Determine the (x, y) coordinate at the center of the cell enclosing the given text.  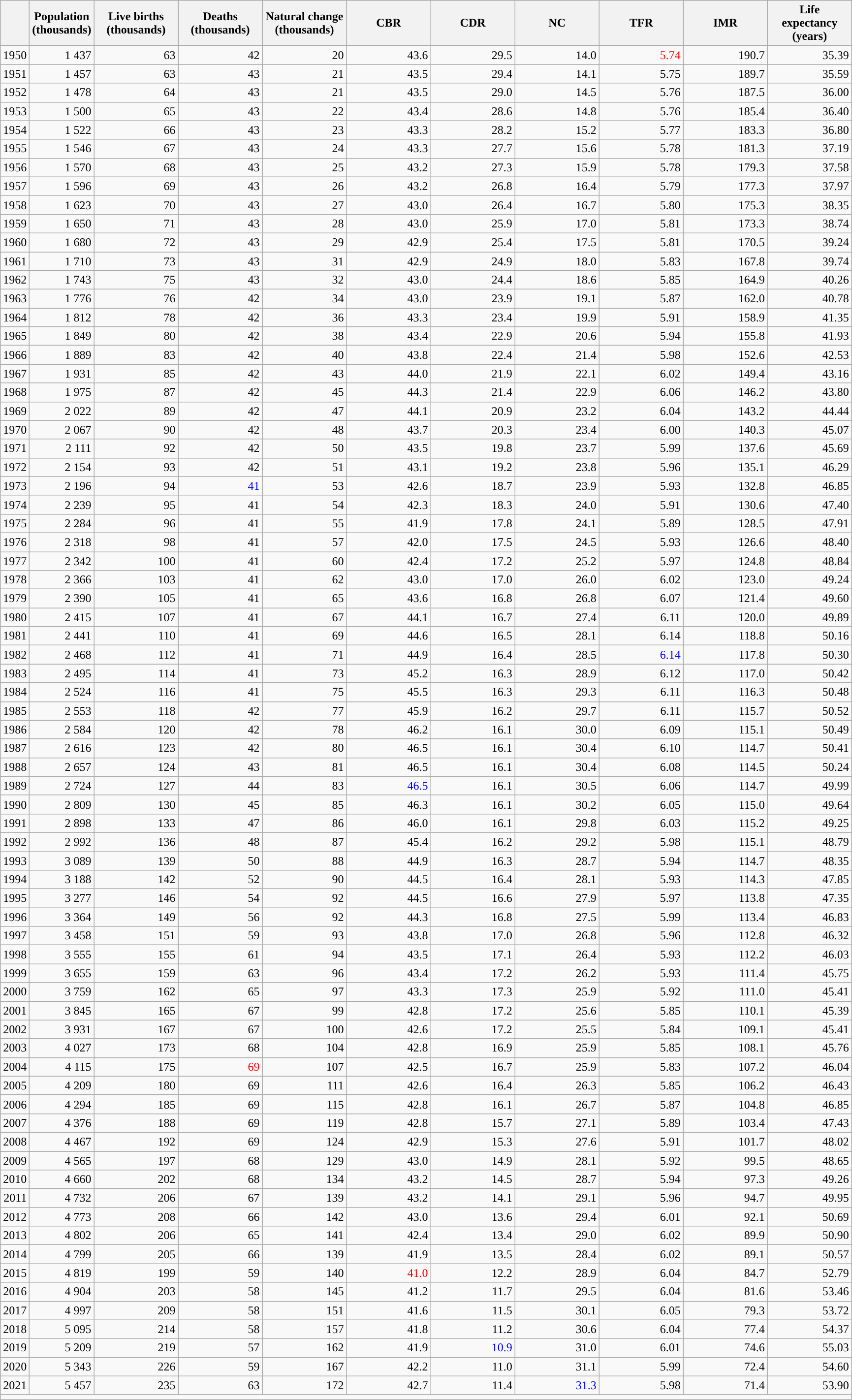
2019 (15, 1348)
181.3 (726, 149)
45.9 (389, 711)
Population(thousands) (62, 23)
49.89 (809, 617)
115.7 (726, 711)
52 (221, 880)
41.35 (809, 318)
108.1 (726, 1048)
46.32 (809, 936)
43.7 (389, 430)
1 710 (62, 261)
1 522 (62, 130)
28.5 (557, 655)
111.0 (726, 992)
81.6 (726, 1292)
2 495 (62, 673)
NC (557, 23)
18.3 (473, 505)
2 342 (62, 561)
71.4 (726, 1385)
4 819 (62, 1273)
18.0 (557, 261)
121.4 (726, 599)
14.8 (557, 111)
158.9 (726, 318)
42.0 (389, 542)
226 (136, 1367)
1994 (15, 880)
48.35 (809, 861)
114 (136, 673)
11.2 (473, 1329)
27.7 (473, 149)
15.2 (557, 130)
2014 (15, 1254)
24.1 (557, 523)
45.69 (809, 448)
26 (304, 186)
40.26 (809, 280)
77 (304, 711)
27.3 (473, 167)
2020 (15, 1367)
13.6 (473, 1217)
43.1 (389, 467)
124.8 (726, 561)
1981 (15, 636)
1970 (15, 430)
1 849 (62, 336)
149.4 (726, 374)
1 931 (62, 374)
41.93 (809, 336)
1 812 (62, 318)
99.5 (726, 1160)
55 (304, 523)
2 524 (62, 692)
26.3 (557, 1085)
30.5 (557, 786)
2 553 (62, 711)
48.40 (809, 542)
114.3 (726, 880)
127 (136, 786)
1 743 (62, 280)
48.65 (809, 1160)
4 115 (62, 1067)
6.10 (641, 748)
1975 (15, 523)
180 (136, 1085)
145 (304, 1292)
47.91 (809, 523)
4 732 (62, 1198)
31.1 (557, 1367)
2 111 (62, 448)
42.3 (389, 505)
13.4 (473, 1236)
23.7 (557, 448)
27.4 (557, 617)
6.03 (641, 823)
111 (304, 1085)
134 (304, 1179)
37.19 (809, 149)
76 (136, 299)
2007 (15, 1123)
1983 (15, 673)
235 (136, 1385)
103.4 (726, 1123)
5.75 (641, 74)
39.74 (809, 261)
44.44 (809, 411)
4 209 (62, 1085)
1956 (15, 167)
1957 (15, 186)
53.90 (809, 1385)
1991 (15, 823)
1972 (15, 467)
46.83 (809, 917)
202 (136, 1179)
1954 (15, 130)
34 (304, 299)
1985 (15, 711)
2011 (15, 1198)
47.40 (809, 505)
107.2 (726, 1067)
2006 (15, 1104)
50.57 (809, 1254)
113.8 (726, 898)
6.09 (641, 730)
146 (136, 898)
95 (136, 505)
29.3 (557, 692)
28.6 (473, 111)
44 (221, 786)
19.9 (557, 318)
118 (136, 711)
22 (304, 111)
209 (136, 1310)
1996 (15, 917)
36.80 (809, 130)
53.72 (809, 1310)
1976 (15, 542)
35.39 (809, 55)
6.00 (641, 430)
30.2 (557, 804)
53 (304, 486)
26.0 (557, 580)
24.0 (557, 505)
28 (304, 223)
19.1 (557, 299)
CBR (389, 23)
15.6 (557, 149)
5 209 (62, 1348)
74.6 (726, 1348)
129 (304, 1160)
1967 (15, 374)
1 457 (62, 74)
2018 (15, 1329)
41.0 (389, 1273)
1986 (15, 730)
36.40 (809, 111)
50.49 (809, 730)
1952 (15, 93)
2 657 (62, 767)
5.74 (641, 55)
1965 (15, 336)
50.24 (809, 767)
16.5 (473, 636)
29.7 (557, 711)
2002 (15, 1029)
173 (136, 1048)
28.4 (557, 1254)
20.6 (557, 336)
1982 (15, 655)
219 (136, 1348)
149 (136, 917)
11.4 (473, 1385)
128.5 (726, 523)
2 441 (62, 636)
2000 (15, 992)
44.0 (389, 374)
47.43 (809, 1123)
24 (304, 149)
162.0 (726, 299)
199 (136, 1273)
1969 (15, 411)
1 546 (62, 149)
70 (136, 205)
2005 (15, 1085)
29.8 (557, 823)
185 (136, 1104)
1998 (15, 955)
64 (136, 93)
27.1 (557, 1123)
3 277 (62, 898)
1 680 (62, 242)
170.5 (726, 242)
120 (136, 730)
45.39 (809, 1011)
36.00 (809, 93)
2 415 (62, 617)
188 (136, 1123)
1951 (15, 74)
1961 (15, 261)
5.84 (641, 1029)
50.69 (809, 1217)
97 (304, 992)
112.8 (726, 936)
140 (304, 1273)
81 (304, 767)
38.74 (809, 223)
2 724 (62, 786)
41.6 (389, 1310)
112.2 (726, 955)
46.03 (809, 955)
2 022 (62, 411)
140.3 (726, 430)
18.6 (557, 280)
50.52 (809, 711)
27.6 (557, 1142)
104 (304, 1048)
2015 (15, 1273)
1958 (15, 205)
155 (136, 955)
23.8 (557, 467)
37.97 (809, 186)
49.26 (809, 1179)
5 343 (62, 1367)
1966 (15, 355)
4 294 (62, 1104)
88 (304, 861)
41.2 (389, 1292)
2004 (15, 1067)
2 318 (62, 542)
117.0 (726, 673)
Life expectancy (years) (809, 23)
2 196 (62, 486)
141 (304, 1236)
3 188 (62, 880)
21.9 (473, 374)
15.9 (557, 167)
14.0 (557, 55)
49.95 (809, 1198)
2021 (15, 1385)
11.0 (473, 1367)
2016 (15, 1292)
24.4 (473, 280)
25.6 (557, 1011)
53.46 (809, 1292)
Deaths (thousands) (221, 23)
94.7 (726, 1198)
19.2 (473, 467)
Live births (thousands) (136, 23)
1980 (15, 617)
1959 (15, 223)
38 (304, 336)
49.24 (809, 580)
56 (221, 917)
1 650 (62, 223)
214 (136, 1329)
109.1 (726, 1029)
4 773 (62, 1217)
5.80 (641, 205)
45.76 (809, 1048)
115.2 (726, 823)
157 (304, 1329)
25.2 (557, 561)
29.1 (557, 1198)
1987 (15, 748)
1 570 (62, 167)
42.53 (809, 355)
197 (136, 1160)
103 (136, 580)
123 (136, 748)
2 616 (62, 748)
183.3 (726, 130)
25.5 (557, 1029)
26.2 (557, 973)
18.7 (473, 486)
46.43 (809, 1085)
42.2 (389, 1367)
2001 (15, 1011)
20 (304, 55)
32 (304, 280)
38.35 (809, 205)
22.4 (473, 355)
97.3 (726, 1179)
89.9 (726, 1236)
19.8 (473, 448)
2010 (15, 1179)
4 799 (62, 1254)
45.4 (389, 842)
48.84 (809, 561)
2 390 (62, 599)
17.1 (473, 955)
86 (304, 823)
2017 (15, 1310)
35.59 (809, 74)
1977 (15, 561)
72 (136, 242)
1 776 (62, 299)
2 898 (62, 823)
116.3 (726, 692)
5 095 (62, 1329)
179.3 (726, 167)
92.1 (726, 1217)
1999 (15, 973)
4 467 (62, 1142)
3 759 (62, 992)
1 596 (62, 186)
45.5 (389, 692)
137.6 (726, 448)
79.3 (726, 1310)
17.3 (473, 992)
2 468 (62, 655)
29.2 (557, 842)
27 (304, 205)
165 (136, 1011)
42.5 (389, 1067)
50.90 (809, 1236)
113.4 (726, 917)
185.4 (726, 111)
2009 (15, 1160)
111.4 (726, 973)
50.41 (809, 748)
1 437 (62, 55)
52.79 (809, 1273)
45.75 (809, 973)
25.4 (473, 242)
3 555 (62, 955)
1953 (15, 111)
3 364 (62, 917)
17.8 (473, 523)
132.8 (726, 486)
4 904 (62, 1292)
1990 (15, 804)
172 (304, 1385)
1 623 (62, 205)
159 (136, 973)
46.3 (389, 804)
45.07 (809, 430)
177.3 (726, 186)
77.4 (726, 1329)
2 239 (62, 505)
1995 (15, 898)
27.9 (557, 898)
189.7 (726, 74)
114.5 (726, 767)
46.0 (389, 823)
3 931 (62, 1029)
3 089 (62, 861)
CDR (473, 23)
49.60 (809, 599)
47.85 (809, 880)
1950 (15, 55)
41.8 (389, 1329)
152.6 (726, 355)
30.0 (557, 730)
31.0 (557, 1348)
2012 (15, 1217)
50.42 (809, 673)
1 478 (62, 93)
135.1 (726, 467)
4 565 (62, 1160)
2 366 (62, 580)
30.1 (557, 1310)
4 660 (62, 1179)
110 (136, 636)
1979 (15, 599)
130.6 (726, 505)
15.7 (473, 1123)
43.16 (809, 374)
99 (304, 1011)
116 (136, 692)
130 (136, 804)
6.08 (641, 767)
51 (304, 467)
208 (136, 1217)
1 889 (62, 355)
120.0 (726, 617)
143.2 (726, 411)
1997 (15, 936)
115.0 (726, 804)
2 067 (62, 430)
16.9 (473, 1048)
46.04 (809, 1067)
104.8 (726, 1104)
36 (304, 318)
61 (221, 955)
205 (136, 1254)
48.79 (809, 842)
43.80 (809, 392)
24.9 (473, 261)
Natural change(thousands) (304, 23)
203 (136, 1292)
190.7 (726, 55)
1989 (15, 786)
2003 (15, 1048)
5 457 (62, 1385)
2 284 (62, 523)
4 376 (62, 1123)
1968 (15, 392)
23 (304, 130)
1964 (15, 318)
1992 (15, 842)
42.7 (389, 1385)
72.4 (726, 1367)
40.78 (809, 299)
133 (136, 823)
118.8 (726, 636)
37.58 (809, 167)
11.7 (473, 1292)
187.5 (726, 93)
155.8 (726, 336)
46.2 (389, 730)
50.30 (809, 655)
146.2 (726, 392)
13.5 (473, 1254)
1 500 (62, 111)
5.79 (641, 186)
26.7 (557, 1104)
54.60 (809, 1367)
2 809 (62, 804)
3 458 (62, 936)
115 (304, 1104)
1963 (15, 299)
4 027 (62, 1048)
20.9 (473, 411)
6.07 (641, 599)
50.48 (809, 692)
54.37 (809, 1329)
4 802 (62, 1236)
1984 (15, 692)
39.24 (809, 242)
1974 (15, 505)
46.29 (809, 467)
1 975 (62, 392)
40 (304, 355)
105 (136, 599)
23.2 (557, 411)
28.2 (473, 130)
173.3 (726, 223)
31 (304, 261)
117.8 (726, 655)
4 997 (62, 1310)
11.5 (473, 1310)
106.2 (726, 1085)
15.3 (473, 1142)
60 (304, 561)
112 (136, 655)
98 (136, 542)
50.16 (809, 636)
49.99 (809, 786)
44.6 (389, 636)
110.1 (726, 1011)
1971 (15, 448)
1960 (15, 242)
89 (136, 411)
22.1 (557, 374)
3 655 (62, 973)
175 (136, 1067)
126.6 (726, 542)
136 (136, 842)
1978 (15, 580)
1993 (15, 861)
16.6 (473, 898)
123.0 (726, 580)
175.3 (726, 205)
47.35 (809, 898)
10.9 (473, 1348)
25 (304, 167)
2 584 (62, 730)
2 992 (62, 842)
119 (304, 1123)
TFR (641, 23)
167.8 (726, 261)
164.9 (726, 280)
1962 (15, 280)
30.6 (557, 1329)
31.3 (557, 1385)
14.9 (473, 1160)
45.2 (389, 673)
5.77 (641, 130)
20.3 (473, 430)
2 154 (62, 467)
3 845 (62, 1011)
89.1 (726, 1254)
49.25 (809, 823)
49.64 (809, 804)
12.2 (473, 1273)
48.02 (809, 1142)
IMR (726, 23)
55.03 (809, 1348)
27.5 (557, 917)
1973 (15, 486)
24.5 (557, 542)
1955 (15, 149)
6.12 (641, 673)
2013 (15, 1236)
101.7 (726, 1142)
29 (304, 242)
62 (304, 580)
2008 (15, 1142)
84.7 (726, 1273)
192 (136, 1142)
1988 (15, 767)
